Locate the cell with the specified text and output its (X, Y) center coordinate. 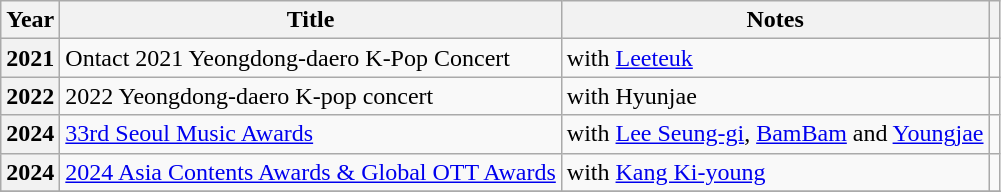
33rd Seoul Music Awards (311, 134)
with Leeteuk (775, 58)
with Lee Seung-gi, BamBam and Youngjae (775, 134)
Title (311, 20)
2022 Yeongdong-daero K-pop concert (311, 96)
with Hyunjae (775, 96)
2024 Asia Contents Awards & Global OTT Awards (311, 172)
2021 (30, 58)
Notes (775, 20)
Ontact 2021 Yeongdong-daero K-Pop Concert (311, 58)
2022 (30, 96)
with Kang Ki-young (775, 172)
Year (30, 20)
